Locate the cell with the specified text and output its (X, Y) center coordinate. 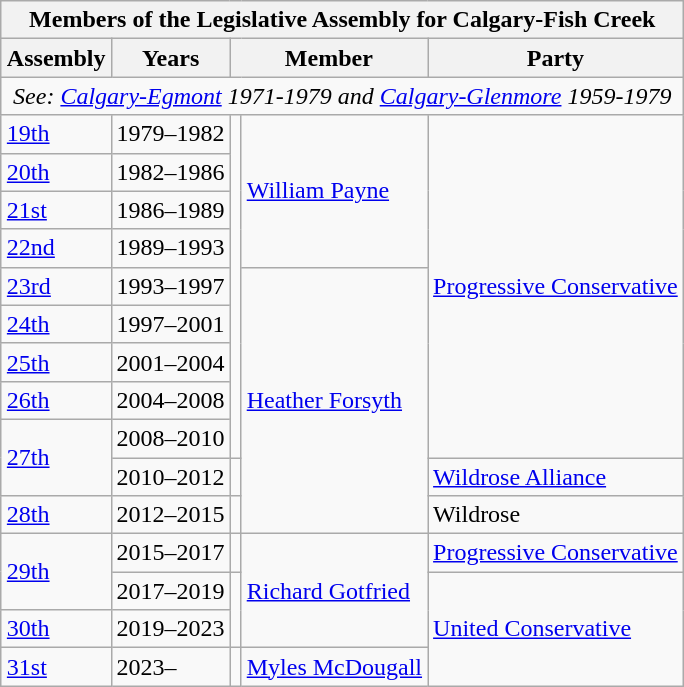
1986–1989 (170, 210)
1997–2001 (170, 324)
2012–2015 (170, 515)
See: Calgary-Egmont 1971-1979 and Calgary-Glenmore 1959-1979 (342, 96)
1993–1997 (170, 286)
1982–1986 (170, 172)
2004–2008 (170, 400)
1989–1993 (170, 248)
21st (56, 210)
2019–2023 (170, 629)
2015–2017 (170, 553)
29th (56, 572)
22nd (56, 248)
Years (170, 58)
Wildrose Alliance (556, 477)
26th (56, 400)
Myles McDougall (334, 667)
27th (56, 457)
31st (56, 667)
Wildrose (556, 515)
24th (56, 324)
Party (556, 58)
23rd (56, 286)
Assembly (56, 58)
20th (56, 172)
2010–2012 (170, 477)
1979–1982 (170, 134)
30th (56, 629)
Richard Gotfried (334, 591)
2008–2010 (170, 438)
25th (56, 362)
2001–2004 (170, 362)
Member (328, 58)
19th (56, 134)
2023– (170, 667)
2017–2019 (170, 591)
28th (56, 515)
Heather Forsyth (334, 400)
William Payne (334, 191)
Members of the Legislative Assembly for Calgary-Fish Creek (342, 20)
United Conservative (556, 629)
